Search for the cell housing the specified text and yield its (x, y) center coordinate. 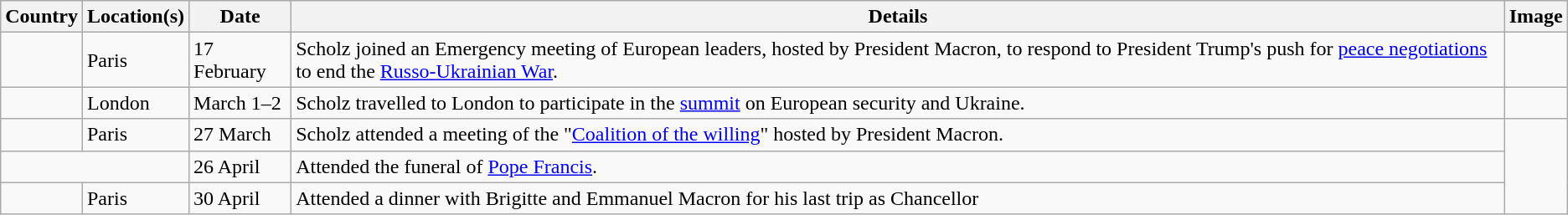
26 April (240, 166)
Country (42, 17)
Date (240, 17)
27 March (240, 135)
Attended the funeral of Pope Francis. (898, 166)
Details (898, 17)
Scholz attended a meeting of the "Coalition of the willing" hosted by President Macron. (898, 135)
Image (1536, 17)
Scholz travelled to London to participate in the summit on European security and Ukraine. (898, 103)
Attended a dinner with Brigitte and Emmanuel Macron for his last trip as Chancellor (898, 198)
London (136, 103)
March 1–2 (240, 103)
17 February (240, 60)
Location(s) (136, 17)
30 April (240, 198)
